Scan for the cell matching the given text and deliver its [X, Y] coordinate at center. 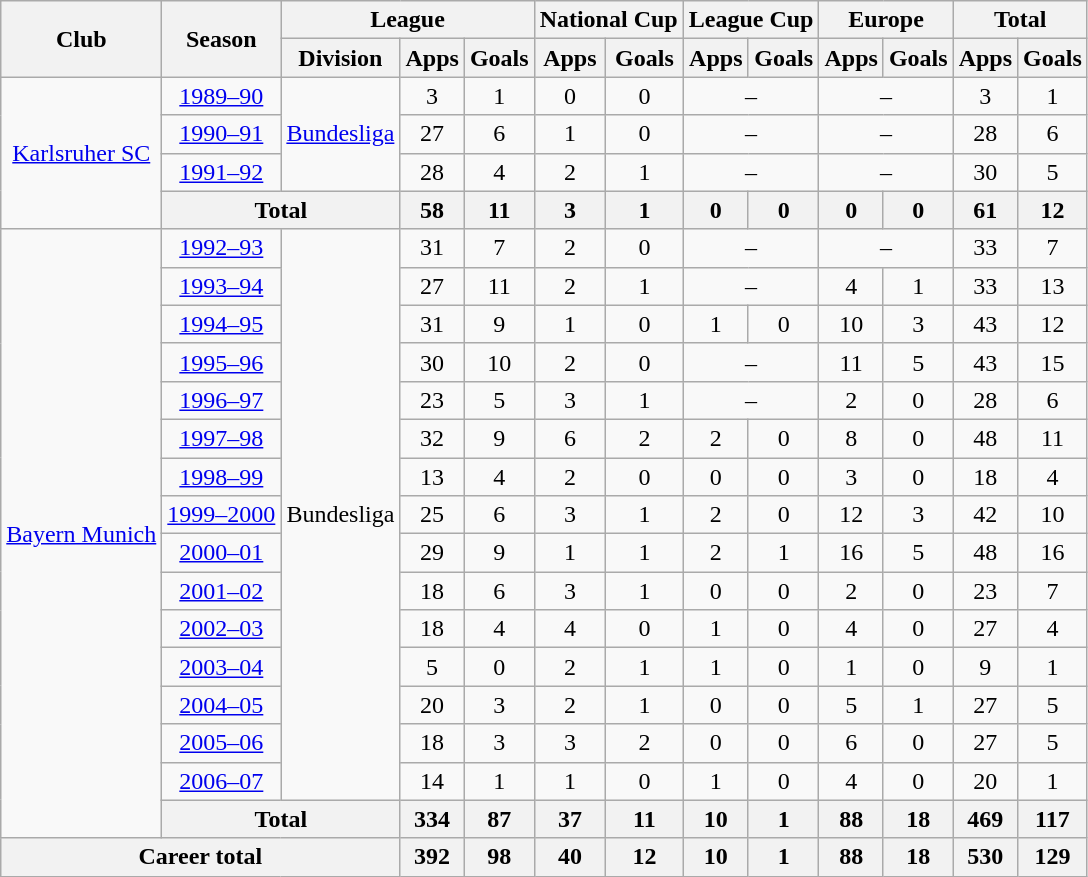
League [408, 20]
2002–03 [222, 629]
Europe [886, 20]
334 [432, 819]
8 [851, 438]
2000–01 [222, 553]
Bayern Munich [82, 534]
469 [985, 819]
58 [432, 210]
1993–94 [222, 286]
National Cup [608, 20]
42 [985, 515]
1994–95 [222, 324]
87 [499, 819]
1996–97 [222, 400]
1999–2000 [222, 515]
Club [82, 39]
2004–05 [222, 705]
61 [985, 210]
98 [499, 857]
37 [570, 819]
1997–98 [222, 438]
32 [432, 438]
530 [985, 857]
2001–02 [222, 591]
14 [432, 781]
1995–96 [222, 362]
Karlsruher SC [82, 153]
40 [570, 857]
2006–07 [222, 781]
Season [222, 39]
25 [432, 515]
1998–99 [222, 477]
1989–90 [222, 96]
2005–06 [222, 743]
1992–93 [222, 248]
1990–91 [222, 134]
129 [1053, 857]
Career total [200, 857]
Division [340, 58]
29 [432, 553]
392 [432, 857]
117 [1053, 819]
League Cup [751, 20]
15 [1053, 362]
1991–92 [222, 172]
2003–04 [222, 667]
